For the text-containing cell, return its midpoint in [X, Y] coordinate format. 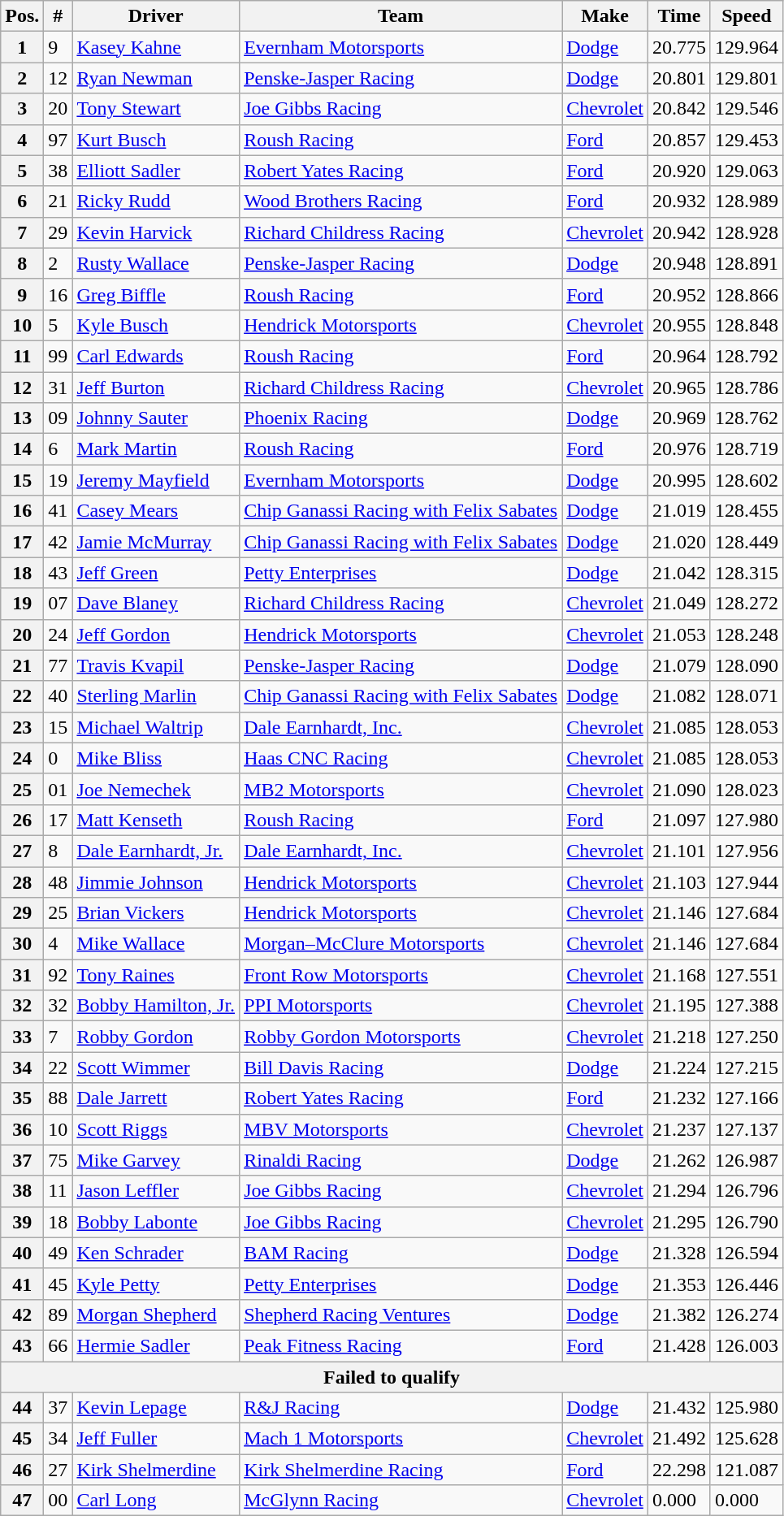
20.952 [679, 294]
1 [23, 47]
36 [23, 1129]
128.602 [746, 480]
Scott Wimmer [156, 1068]
Kyle Busch [156, 325]
21.019 [679, 511]
28 [23, 881]
Tony Raines [156, 975]
99 [58, 356]
Rinaldi Racing [401, 1160]
MBV Motorsports [401, 1129]
20.969 [679, 418]
75 [58, 1160]
Dale Jarrett [156, 1098]
127.166 [746, 1098]
21.082 [679, 696]
Jeremy Mayfield [156, 480]
Brian Vickers [156, 913]
09 [58, 418]
Kirk Shelmerdine [156, 1470]
Bobby Hamilton, Jr. [156, 1006]
126.987 [746, 1160]
Elliott Sadler [156, 171]
Sterling Marlin [156, 696]
21.328 [679, 1253]
46 [23, 1470]
88 [58, 1098]
128.449 [746, 542]
Greg Biffle [156, 294]
20.932 [679, 201]
128.071 [746, 696]
20.964 [679, 356]
92 [58, 975]
21.428 [679, 1345]
07 [58, 604]
Jeff Green [156, 573]
PPI Motorsports [401, 1006]
127.551 [746, 975]
Team [401, 16]
Peak Fitness Racing [401, 1345]
Joe Nemechek [156, 789]
Driver [156, 16]
Carl Edwards [156, 356]
21.432 [679, 1408]
Mike Bliss [156, 758]
BAM Racing [401, 1253]
21.295 [679, 1222]
20.976 [679, 449]
00 [58, 1501]
126.796 [746, 1191]
21.079 [679, 665]
48 [58, 881]
21.097 [679, 820]
20.955 [679, 325]
20.942 [679, 232]
Ricky Rudd [156, 201]
47 [23, 1501]
128.455 [746, 511]
127.215 [746, 1068]
128.272 [746, 604]
23 [23, 727]
128.248 [746, 635]
Make [605, 16]
21.049 [679, 604]
Shepherd Racing Ventures [401, 1315]
McGlynn Racing [401, 1501]
Dave Blaney [156, 604]
129.546 [746, 109]
127.137 [746, 1129]
21.042 [679, 573]
Robby Gordon [156, 1037]
20.948 [679, 263]
128.792 [746, 356]
Kasey Kahne [156, 47]
21.224 [679, 1068]
128.928 [746, 232]
13 [23, 418]
Rusty Wallace [156, 263]
21.294 [679, 1191]
128.989 [746, 201]
126.003 [746, 1345]
Bobby Labonte [156, 1222]
01 [58, 789]
Jimmie Johnson [156, 881]
21.168 [679, 975]
126.594 [746, 1253]
21.353 [679, 1284]
21.090 [679, 789]
Casey Mears [156, 511]
128.023 [746, 789]
Kirk Shelmerdine Racing [401, 1470]
77 [58, 665]
129.801 [746, 78]
125.980 [746, 1408]
# [58, 16]
20.775 [679, 47]
129.964 [746, 47]
Jeff Fuller [156, 1439]
Front Row Motorsports [401, 975]
Morgan–McClure Motorsports [401, 944]
21.492 [679, 1439]
121.087 [746, 1470]
128.891 [746, 263]
Time [679, 16]
44 [23, 1408]
22.298 [679, 1470]
128.762 [746, 418]
128.848 [746, 325]
Johnny Sauter [156, 418]
128.786 [746, 388]
21.382 [679, 1315]
21.232 [679, 1098]
Speed [746, 16]
33 [23, 1037]
Pos. [23, 16]
Hermie Sadler [156, 1345]
30 [23, 944]
35 [23, 1098]
Ken Schrader [156, 1253]
49 [58, 1253]
20.920 [679, 171]
Kevin Lepage [156, 1408]
97 [58, 140]
Morgan Shepherd [156, 1315]
89 [58, 1315]
R&J Racing [401, 1408]
127.250 [746, 1037]
Tony Stewart [156, 109]
Mach 1 Motorsports [401, 1439]
Jason Leffler [156, 1191]
3 [23, 109]
20.995 [679, 480]
0 [58, 758]
Matt Kenseth [156, 820]
Dale Earnhardt, Jr. [156, 851]
128.866 [746, 294]
127.388 [746, 1006]
Wood Brothers Racing [401, 201]
Kurt Busch [156, 140]
126.790 [746, 1222]
Robby Gordon Motorsports [401, 1037]
128.719 [746, 449]
126.274 [746, 1315]
21.237 [679, 1129]
Mike Wallace [156, 944]
21.218 [679, 1037]
129.063 [746, 171]
Jeff Burton [156, 388]
Haas CNC Racing [401, 758]
126.446 [746, 1284]
128.090 [746, 665]
Bill Davis Racing [401, 1068]
Carl Long [156, 1501]
Ryan Newman [156, 78]
MB2 Motorsports [401, 789]
21.053 [679, 635]
Jeff Gordon [156, 635]
Jamie McMurray [156, 542]
21.262 [679, 1160]
20.842 [679, 109]
21.195 [679, 1006]
20.801 [679, 78]
129.453 [746, 140]
Kyle Petty [156, 1284]
21.103 [679, 881]
Phoenix Racing [401, 418]
Mike Garvey [156, 1160]
Failed to qualify [392, 1377]
14 [23, 449]
20.965 [679, 388]
127.944 [746, 881]
Kevin Harvick [156, 232]
66 [58, 1345]
127.980 [746, 820]
21.020 [679, 542]
Scott Riggs [156, 1129]
Mark Martin [156, 449]
26 [23, 820]
Travis Kvapil [156, 665]
39 [23, 1222]
127.956 [746, 851]
128.315 [746, 573]
20.857 [679, 140]
21.101 [679, 851]
125.628 [746, 1439]
Michael Waltrip [156, 727]
